Return the [X, Y] coordinate for the center point of the cell that contains the specified text.  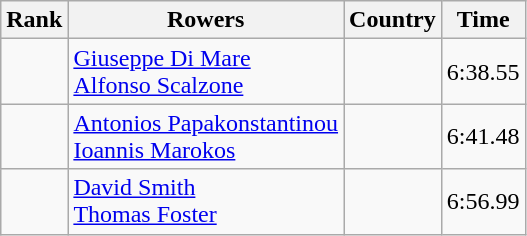
Antonios PapakonstantinouIoannis Marokos [206, 136]
6:56.99 [483, 202]
6:38.55 [483, 72]
David SmithThomas Foster [206, 202]
Time [483, 20]
Giuseppe Di MareAlfonso Scalzone [206, 72]
Country [393, 20]
Rowers [206, 20]
6:41.48 [483, 136]
Rank [34, 20]
